Pinpoint the cell where the given text exists, returning its (x, y) midpoint coordinate. 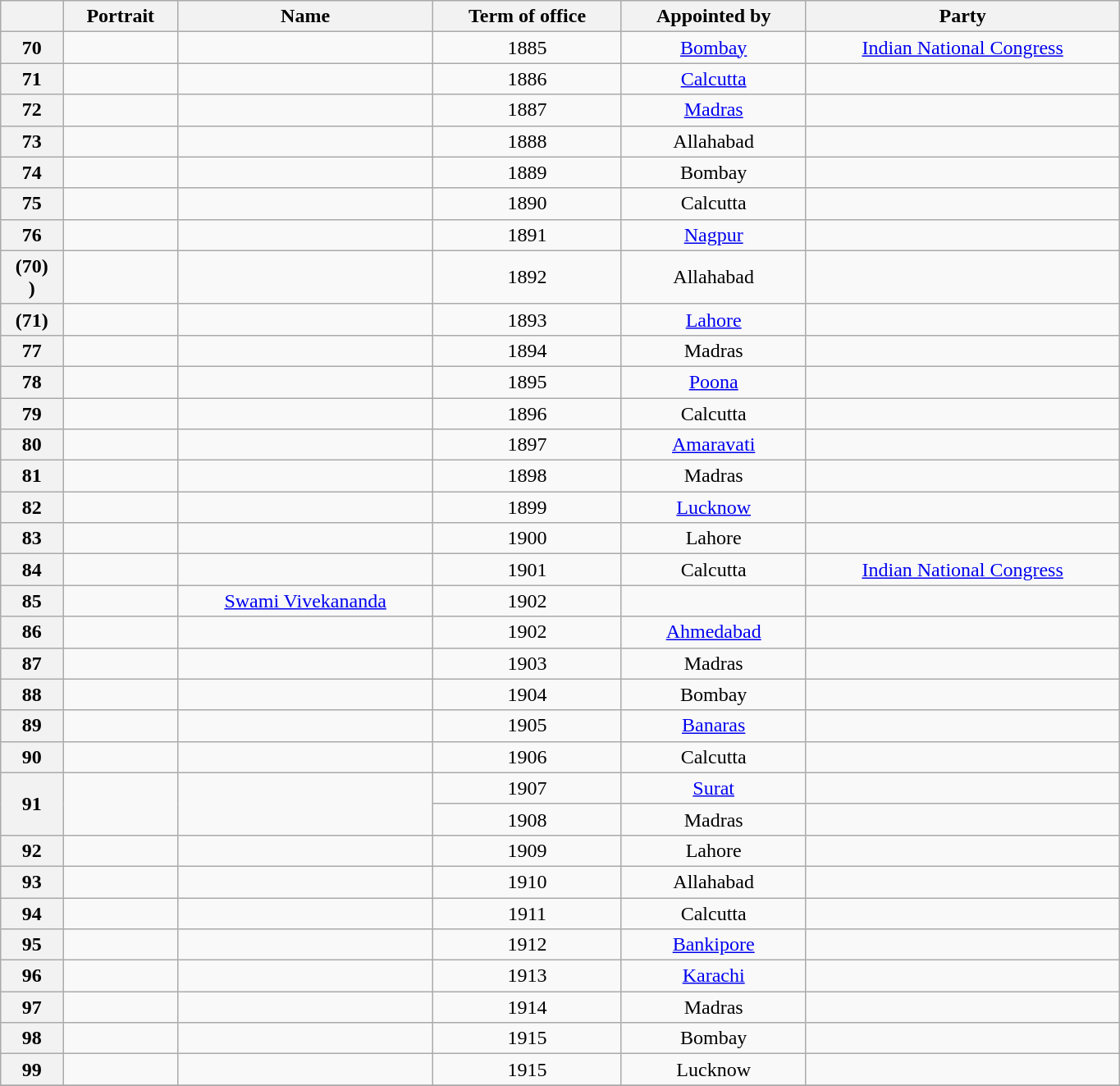
73 (32, 141)
Surat (713, 788)
Swami Vivekananda (305, 601)
1889 (528, 172)
76 (32, 235)
1906 (528, 757)
80 (32, 445)
(70)) (32, 277)
1887 (528, 110)
Banaras (713, 726)
Party (962, 16)
Nagpur (713, 235)
1899 (528, 507)
1913 (528, 976)
1901 (528, 570)
70 (32, 48)
1886 (528, 79)
1910 (528, 882)
74 (32, 172)
85 (32, 601)
1905 (528, 726)
Karachi (713, 976)
79 (32, 413)
93 (32, 882)
1891 (528, 235)
95 (32, 945)
Portrait (121, 16)
1885 (528, 48)
91 (32, 804)
89 (32, 726)
1890 (528, 204)
84 (32, 570)
1896 (528, 413)
Poona (713, 382)
1892 (528, 277)
Name (305, 16)
Ahmedabad (713, 632)
1907 (528, 788)
1914 (528, 1007)
1912 (528, 945)
1894 (528, 351)
71 (32, 79)
88 (32, 694)
1904 (528, 694)
1911 (528, 914)
1900 (528, 538)
87 (32, 663)
Appointed by (713, 16)
99 (32, 1070)
1909 (528, 850)
(71) (32, 319)
1897 (528, 445)
Amaravati (713, 445)
86 (32, 632)
1908 (528, 819)
98 (32, 1038)
1893 (528, 319)
97 (32, 1007)
90 (32, 757)
92 (32, 850)
83 (32, 538)
1888 (528, 141)
1895 (528, 382)
81 (32, 476)
75 (32, 204)
96 (32, 976)
94 (32, 914)
78 (32, 382)
72 (32, 110)
1903 (528, 663)
77 (32, 351)
Bankipore (713, 945)
82 (32, 507)
Term of office (528, 16)
1898 (528, 476)
